Capture the cell that displays the provided text and extract its (x, y) central coordinate. 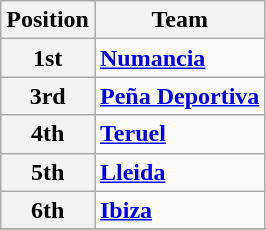
6th (48, 210)
5th (48, 172)
Peña Deportiva (179, 96)
Numancia (179, 58)
4th (48, 134)
Position (48, 20)
3rd (48, 96)
Lleida (179, 172)
1st (48, 58)
Ibiza (179, 210)
Teruel (179, 134)
Team (179, 20)
